Provide the [X, Y] coordinate of the cell's center where the given text is located.  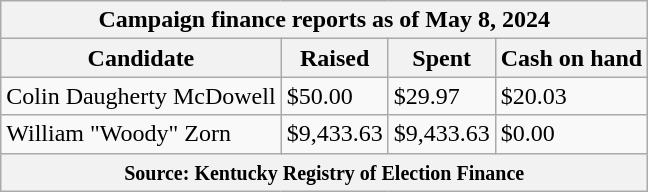
$50.00 [334, 96]
Cash on hand [571, 58]
Source: Kentucky Registry of Election Finance [324, 172]
$29.97 [442, 96]
$0.00 [571, 134]
Candidate [141, 58]
Raised [334, 58]
Campaign finance reports as of May 8, 2024 [324, 20]
Colin Daugherty McDowell [141, 96]
$20.03 [571, 96]
Spent [442, 58]
William "Woody" Zorn [141, 134]
